Scan for the cell matching the given text and deliver its [X, Y] coordinate at center. 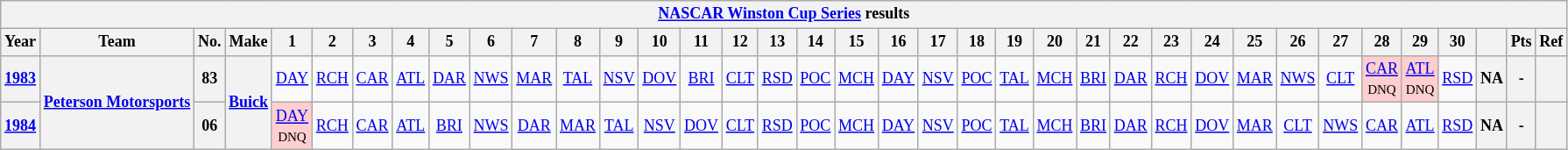
4 [411, 42]
30 [1458, 42]
2 [332, 42]
27 [1340, 42]
Year [21, 42]
15 [857, 42]
18 [977, 42]
Ref [1551, 42]
23 [1171, 42]
16 [898, 42]
NASCAR Winston Cup Series results [784, 14]
DAYDNQ [292, 126]
Team [117, 42]
83 [210, 79]
1 [292, 42]
28 [1382, 42]
7 [534, 42]
20 [1055, 42]
25 [1254, 42]
Pts [1521, 42]
19 [1014, 42]
29 [1420, 42]
13 [777, 42]
Make [249, 42]
8 [578, 42]
ATLDNQ [1420, 79]
CARDNQ [1382, 79]
22 [1130, 42]
5 [450, 42]
11 [702, 42]
No. [210, 42]
1984 [21, 126]
Peterson Motorsports [117, 102]
24 [1212, 42]
14 [816, 42]
26 [1298, 42]
6 [491, 42]
3 [372, 42]
06 [210, 126]
10 [660, 42]
9 [618, 42]
Buick [249, 102]
21 [1093, 42]
17 [937, 42]
12 [739, 42]
1983 [21, 79]
